Find where the given text appears and provide that cell's center as [x, y] coordinate. 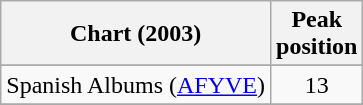
Spanish Albums (AFYVE) [136, 85]
13 [317, 85]
Peakposition [317, 34]
Chart (2003) [136, 34]
